Detect which cell encompasses the target text, then output its (X, Y) center coordinate. 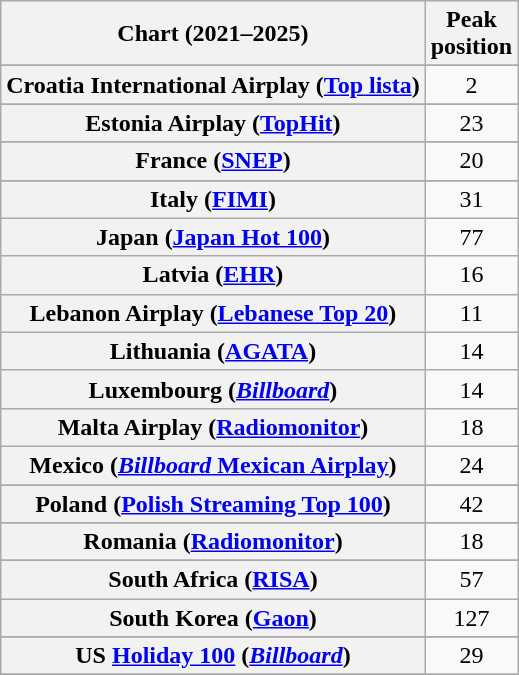
South Korea (Gaon) (213, 618)
2 (471, 85)
Lithuania (AGATA) (213, 351)
Poland (Polish Streaming Top 100) (213, 503)
77 (471, 237)
Japan (Japan Hot 100) (213, 237)
57 (471, 580)
Mexico (Billboard Mexican Airplay) (213, 465)
127 (471, 618)
Peakposition (471, 34)
Latvia (EHR) (213, 275)
Italy (FIMI) (213, 199)
23 (471, 123)
South Africa (RISA) (213, 580)
11 (471, 313)
16 (471, 275)
Chart (2021–2025) (213, 34)
20 (471, 161)
Estonia Airplay (TopHit) (213, 123)
Luxembourg (Billboard) (213, 389)
Romania (Radiomonitor) (213, 542)
29 (471, 656)
US Holiday 100 (Billboard) (213, 656)
Malta Airplay (Radiomonitor) (213, 427)
Lebanon Airplay (Lebanese Top 20) (213, 313)
France (SNEP) (213, 161)
24 (471, 465)
Croatia International Airplay (Top lista) (213, 85)
31 (471, 199)
42 (471, 503)
